Return (X, Y) of the center of cell containing provided text 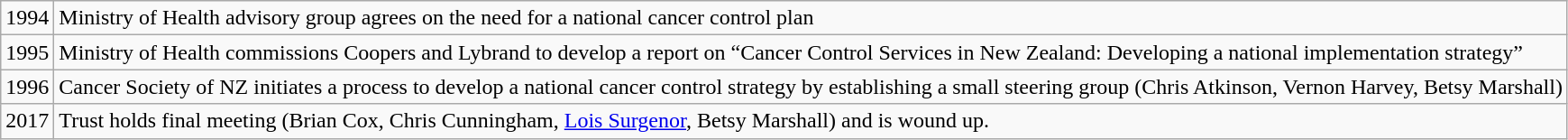
1994 (27, 18)
2017 (27, 121)
1995 (27, 52)
Ministry of Health advisory group agrees on the need for a national cancer control plan (812, 18)
Trust holds final meeting (Brian Cox, Chris Cunningham, Lois Surgenor, Betsy Marshall) and is wound up. (812, 121)
1996 (27, 87)
